Return the [x, y] coordinate for the center point of the cell that contains the specified text.  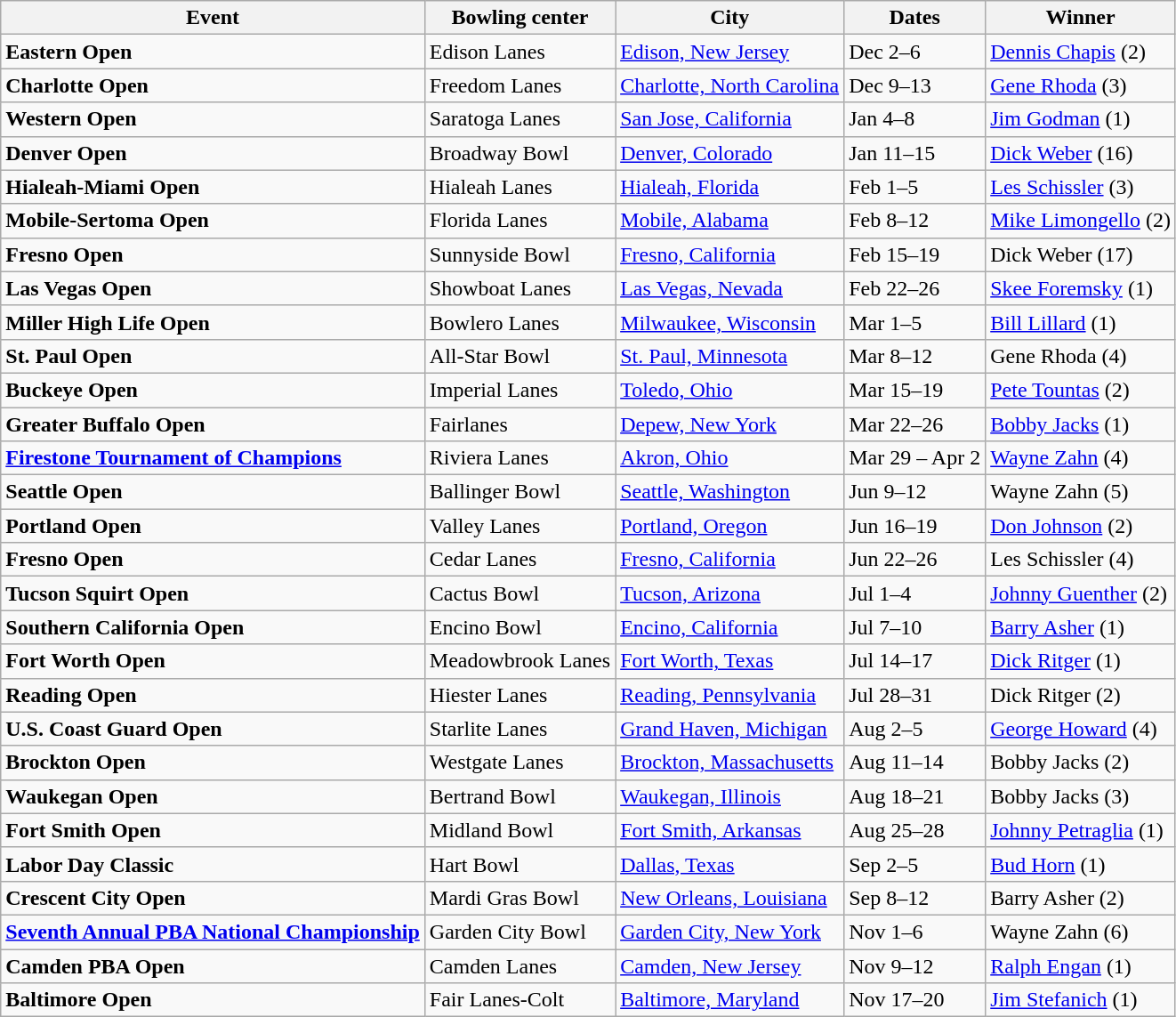
Labor Day Classic [213, 864]
Crescent City Open [213, 898]
Greater Buffalo Open [213, 424]
Baltimore, Maryland [729, 1000]
Dick Weber (16) [1081, 153]
Sunnyside Bowl [520, 254]
Westgate Lanes [520, 763]
Broadway Bowl [520, 153]
Tucson Squirt Open [213, 593]
Feb 15–19 [914, 254]
Seattle, Washington [729, 492]
Bud Horn (1) [1081, 864]
Brockton Open [213, 763]
Don Johnson (2) [1081, 526]
City [729, 18]
Ballinger Bowl [520, 492]
Showboat Lanes [520, 288]
Skee Foremsky (1) [1081, 288]
Gene Rhoda (3) [1081, 85]
Meadowbrook Lanes [520, 661]
Jim Stefanich (1) [1081, 1000]
Las Vegas, Nevada [729, 288]
Tucson, Arizona [729, 593]
Dec 9–13 [914, 85]
Barry Asher (2) [1081, 898]
Jul 14–17 [914, 661]
Denver, Colorado [729, 153]
George Howard (4) [1081, 729]
Camden PBA Open [213, 965]
Depew, New York [729, 424]
Miller High Life Open [213, 322]
Florida Lanes [520, 221]
Feb 1–5 [914, 187]
St. Paul Open [213, 356]
Midland Bowl [520, 830]
Hialeah Lanes [520, 187]
Encino, California [729, 627]
Winner [1081, 18]
Mar 15–19 [914, 390]
Cactus Bowl [520, 593]
Hiester Lanes [520, 695]
Bobby Jacks (3) [1081, 796]
Edison, New Jersey [729, 52]
Jun 22–26 [914, 560]
Garden City Bowl [520, 932]
Eastern Open [213, 52]
Buckeye Open [213, 390]
Charlotte Open [213, 85]
Bill Lillard (1) [1081, 322]
Akron, Ohio [729, 458]
Reading, Pennsylvania [729, 695]
Bowlero Lanes [520, 322]
Event [213, 18]
Freedom Lanes [520, 85]
Milwaukee, Wisconsin [729, 322]
Jun 16–19 [914, 526]
Dates [914, 18]
U.S. Coast Guard Open [213, 729]
Western Open [213, 119]
Southern California Open [213, 627]
Mardi Gras Bowl [520, 898]
Wayne Zahn (5) [1081, 492]
Jul 7–10 [914, 627]
Portland, Oregon [729, 526]
Hart Bowl [520, 864]
Sep 2–5 [914, 864]
Jim Godman (1) [1081, 119]
Mar 8–12 [914, 356]
Bobby Jacks (2) [1081, 763]
Fairlanes [520, 424]
Dick Ritger (1) [1081, 661]
Starlite Lanes [520, 729]
Hialeah, Florida [729, 187]
Saratoga Lanes [520, 119]
Jul 28–31 [914, 695]
Ralph Engan (1) [1081, 965]
Jul 1–4 [914, 593]
Baltimore Open [213, 1000]
Camden Lanes [520, 965]
Reading Open [213, 695]
Feb 22–26 [914, 288]
Edison Lanes [520, 52]
Barry Asher (1) [1081, 627]
Aug 2–5 [914, 729]
Wayne Zahn (6) [1081, 932]
Garden City, New York [729, 932]
Denver Open [213, 153]
Fort Smith Open [213, 830]
Nov 1–6 [914, 932]
Dennis Chapis (2) [1081, 52]
Fair Lanes-Colt [520, 1000]
Nov 9–12 [914, 965]
Gene Rhoda (4) [1081, 356]
Mobile, Alabama [729, 221]
Jun 9–12 [914, 492]
Toledo, Ohio [729, 390]
Jan 4–8 [914, 119]
Portland Open [213, 526]
Bobby Jacks (1) [1081, 424]
Mike Limongello (2) [1081, 221]
Dec 2–6 [914, 52]
New Orleans, Louisiana [729, 898]
Encino Bowl [520, 627]
Feb 8–12 [914, 221]
Fort Smith, Arkansas [729, 830]
Aug 25–28 [914, 830]
Aug 11–14 [914, 763]
Les Schissler (4) [1081, 560]
Mar 22–26 [914, 424]
Imperial Lanes [520, 390]
Charlotte, North Carolina [729, 85]
Mar 29 – Apr 2 [914, 458]
Waukegan, Illinois [729, 796]
Sep 8–12 [914, 898]
All-Star Bowl [520, 356]
Riviera Lanes [520, 458]
Jan 11–15 [914, 153]
Waukegan Open [213, 796]
Dick Weber (17) [1081, 254]
Mobile-Sertoma Open [213, 221]
Johnny Guenther (2) [1081, 593]
St. Paul, Minnesota [729, 356]
Seventh Annual PBA National Championship [213, 932]
Les Schissler (3) [1081, 187]
Fort Worth, Texas [729, 661]
Bertrand Bowl [520, 796]
Wayne Zahn (4) [1081, 458]
Dallas, Texas [729, 864]
Bowling center [520, 18]
Hialeah-Miami Open [213, 187]
Brockton, Massachusetts [729, 763]
Dick Ritger (2) [1081, 695]
Aug 18–21 [914, 796]
Cedar Lanes [520, 560]
Las Vegas Open [213, 288]
Grand Haven, Michigan [729, 729]
San Jose, California [729, 119]
Fort Worth Open [213, 661]
Pete Tountas (2) [1081, 390]
Nov 17–20 [914, 1000]
Firestone Tournament of Champions [213, 458]
Johnny Petraglia (1) [1081, 830]
Seattle Open [213, 492]
Camden, New Jersey [729, 965]
Valley Lanes [520, 526]
Mar 1–5 [914, 322]
